Locate the cell with the specified text and output its (x, y) center coordinate. 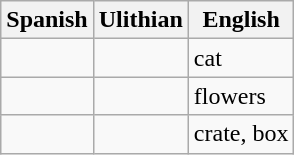
flowers (241, 96)
Ulithian (140, 20)
Spanish (47, 20)
English (241, 20)
crate, box (241, 134)
cat (241, 58)
